Pinpoint the cell where the given text exists, returning its [X, Y] midpoint coordinate. 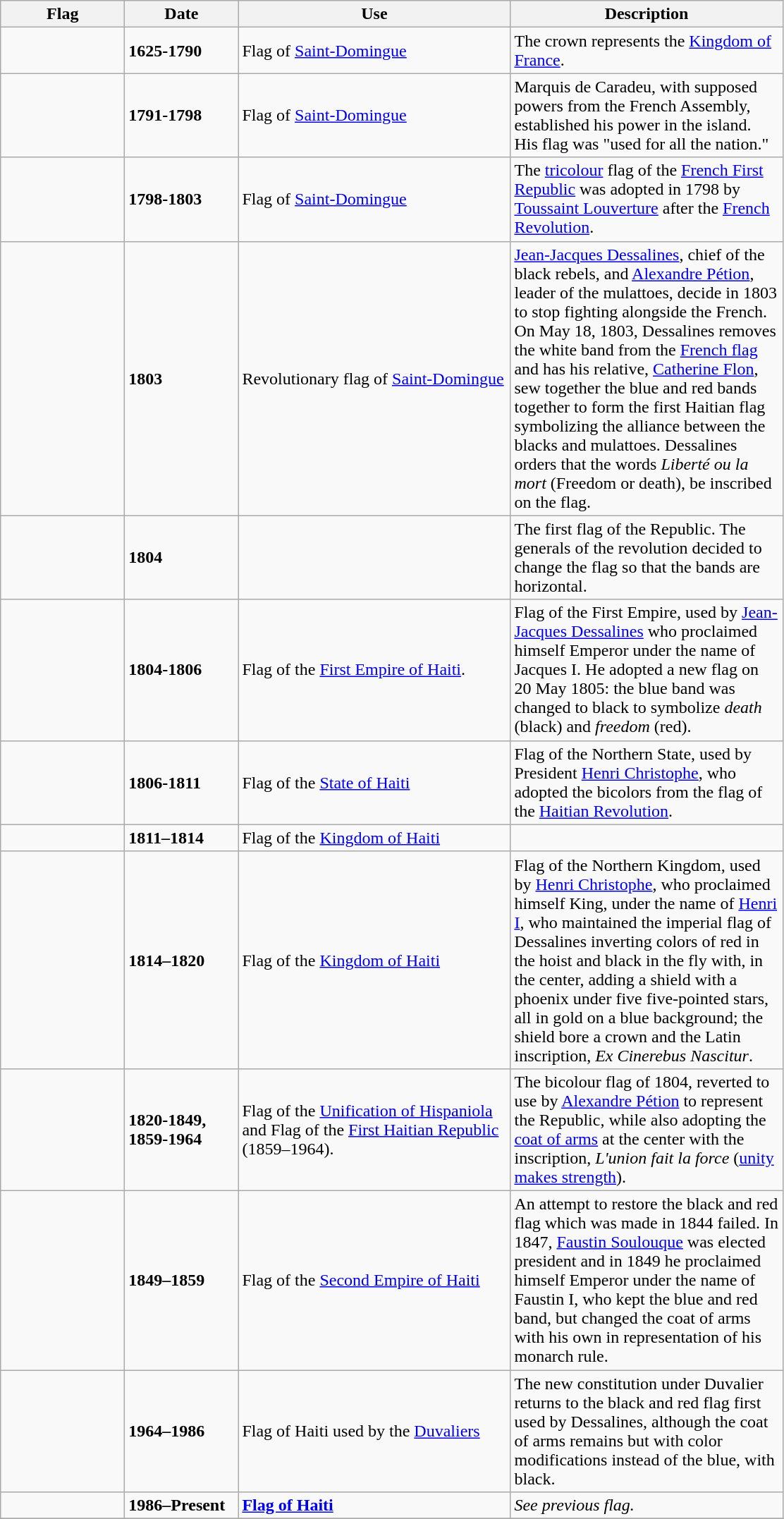
1791-1798 [182, 116]
1814–1820 [182, 960]
Revolutionary flag of Saint-Domingue [374, 378]
1804-1806 [182, 670]
Flag of Haiti used by the Duvaliers [374, 1430]
The tricolour flag of the French First Republic was adopted in 1798 by Toussaint Louverture after the French Revolution. [647, 199]
Use [374, 14]
1964–1986 [182, 1430]
The first flag of the Republic. The generals of the revolution decided to change the flag so that the bands are horizontal. [647, 557]
1811–1814 [182, 838]
1625-1790 [182, 51]
The crown represents the Kingdom of France. [647, 51]
1804 [182, 557]
Description [647, 14]
Flag of the First Empire of Haiti. [374, 670]
See previous flag. [647, 1506]
Flag [63, 14]
Flag of the State of Haiti [374, 783]
Marquis de Caradeu, with supposed powers from the French Assembly, established his power in the island. His flag was "used for all the nation." [647, 116]
Flag of Haiti [374, 1506]
1798-1803 [182, 199]
1803 [182, 378]
1820-1849,1859-1964 [182, 1130]
1849–1859 [182, 1280]
Flag of the Second Empire of Haiti [374, 1280]
Flag of the Northern State, used by President Henri Christophe, who adopted the bicolors from the flag of the Haitian Revolution. [647, 783]
1806-1811 [182, 783]
1986–Present [182, 1506]
Flag of the Unification of Hispaniola and Flag of the First Haitian Republic (1859–1964). [374, 1130]
Date [182, 14]
